Capture the cell that displays the provided text and extract its [x, y] central coordinate. 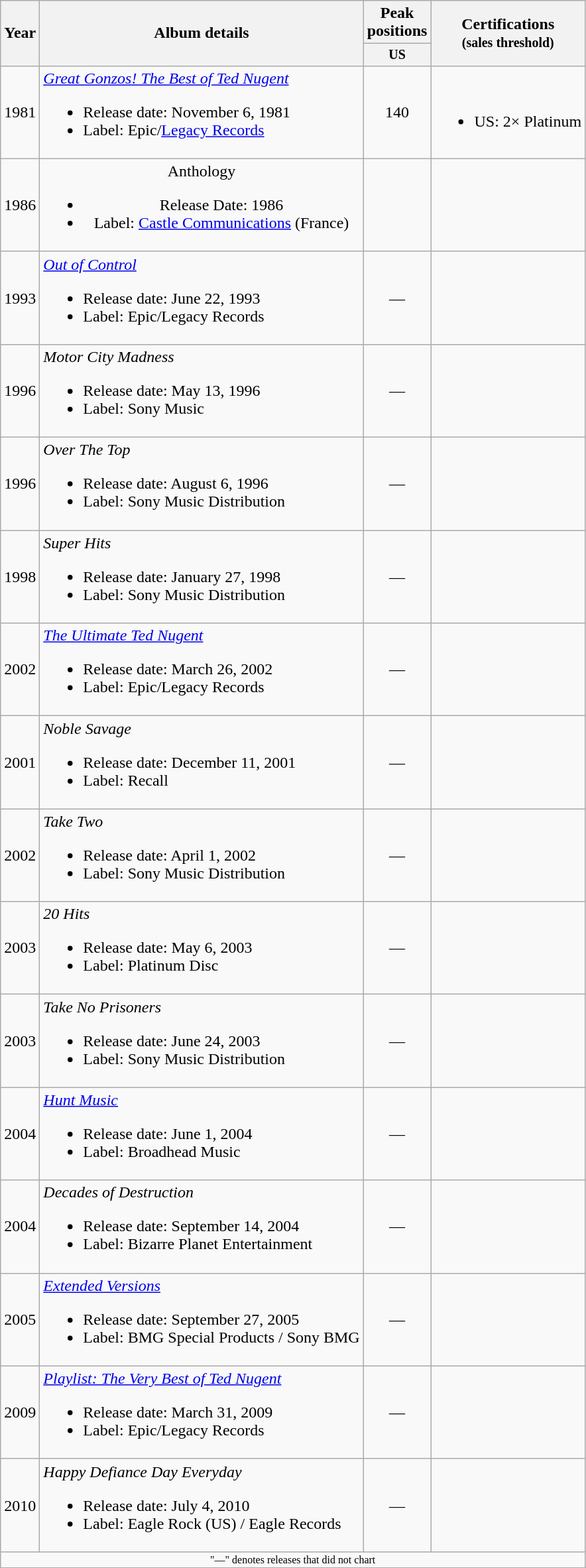
Out of ControlRelease date: June 22, 1993Label: Epic/Legacy Records [202, 298]
1986 [20, 205]
Great Gonzos! The Best of Ted NugentRelease date: November 6, 1981Label: Epic/Legacy Records [202, 112]
Happy Defiance Day EverydayRelease date: July 4, 2010Label: Eagle Rock (US) / Eagle Records [202, 1505]
1998 [20, 577]
Motor City MadnessRelease date: May 13, 1996Label: Sony Music [202, 391]
1981 [20, 112]
2009 [20, 1412]
2010 [20, 1505]
Certifications(sales threshold) [508, 33]
Decades of DestructionRelease date: September 14, 2004Label: Bizarre Planet Entertainment [202, 1227]
Playlist: The Very Best of Ted NugentRelease date: March 31, 2009Label: Epic/Legacy Records [202, 1412]
Album details [202, 33]
US: 2× Platinum [508, 112]
1993 [20, 298]
2005 [20, 1319]
Over The TopRelease date: August 6, 1996Label: Sony Music Distribution [202, 484]
140 [397, 112]
Peak positions [397, 23]
Year [20, 33]
Take No PrisonersRelease date: June 24, 2003Label: Sony Music Distribution [202, 1041]
US [397, 54]
The Ultimate Ted NugentRelease date: March 26, 2002Label: Epic/Legacy Records [202, 670]
"—" denotes releases that did not chart [293, 1559]
Super HitsRelease date: January 27, 1998Label: Sony Music Distribution [202, 577]
20 HitsRelease date: May 6, 2003Label: Platinum Disc [202, 948]
Take TwoRelease date: April 1, 2002Label: Sony Music Distribution [202, 855]
Noble SavageRelease date: December 11, 2001Label: Recall [202, 762]
Hunt MusicRelease date: June 1, 2004Label: Broadhead Music [202, 1134]
2001 [20, 762]
AnthologyRelease Date: 1986Label: Castle Communications (France) [202, 205]
Extended VersionsRelease date: September 27, 2005Label: BMG Special Products / Sony BMG [202, 1319]
